Output the [X, Y] coordinate of the center of the cell containing the given text.  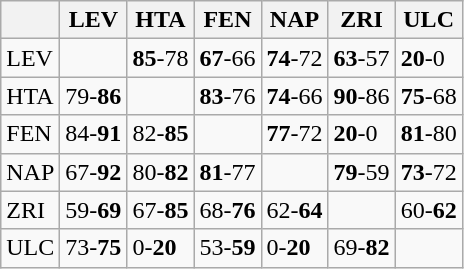
80-82 [160, 172]
59-69 [94, 210]
67-66 [228, 58]
84-91 [94, 134]
81-80 [428, 134]
82-85 [160, 134]
81-77 [228, 172]
74-66 [294, 96]
67-92 [94, 172]
79-86 [94, 96]
79-59 [362, 172]
68-76 [228, 210]
73-72 [428, 172]
90-86 [362, 96]
85-78 [160, 58]
53-59 [228, 248]
60-62 [428, 210]
75-68 [428, 96]
83-76 [228, 96]
62-64 [294, 210]
74-72 [294, 58]
77-72 [294, 134]
73-75 [94, 248]
63-57 [362, 58]
69-82 [362, 248]
67-85 [160, 210]
